Extract the (x, y) coordinate from the center of the cell holding the provided text.  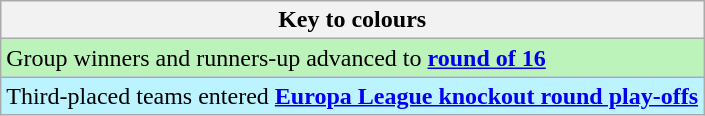
Group winners and runners-up advanced to round of 16 (352, 58)
Third-placed teams entered Europa League knockout round play-offs (352, 96)
Key to colours (352, 20)
